Find where the given text appears and provide that cell's center as [X, Y] coordinate. 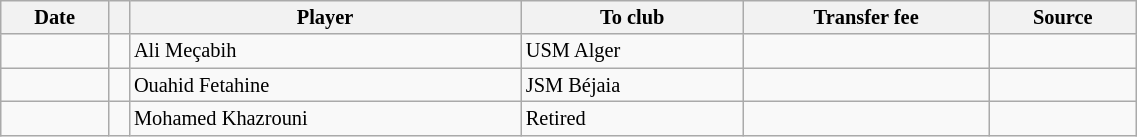
Ouahid Fetahine [325, 85]
Ali Meçabih [325, 51]
Source [1063, 17]
JSM Béjaia [632, 85]
Transfer fee [866, 17]
Date [55, 17]
To club [632, 17]
Player [325, 17]
Mohamed Khazrouni [325, 118]
USM Alger [632, 51]
Retired [632, 118]
